Provide the [x, y] coordinate of the cell's center where the given text is located.  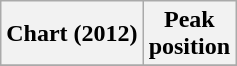
Peakposition [189, 34]
Chart (2012) [72, 34]
